Search for the cell housing the specified text and yield its (x, y) center coordinate. 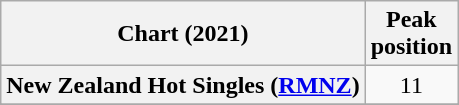
Peakposition (411, 34)
Chart (2021) (183, 34)
11 (411, 85)
New Zealand Hot Singles (RMNZ) (183, 85)
